Search for the cell housing the specified text and yield its [x, y] center coordinate. 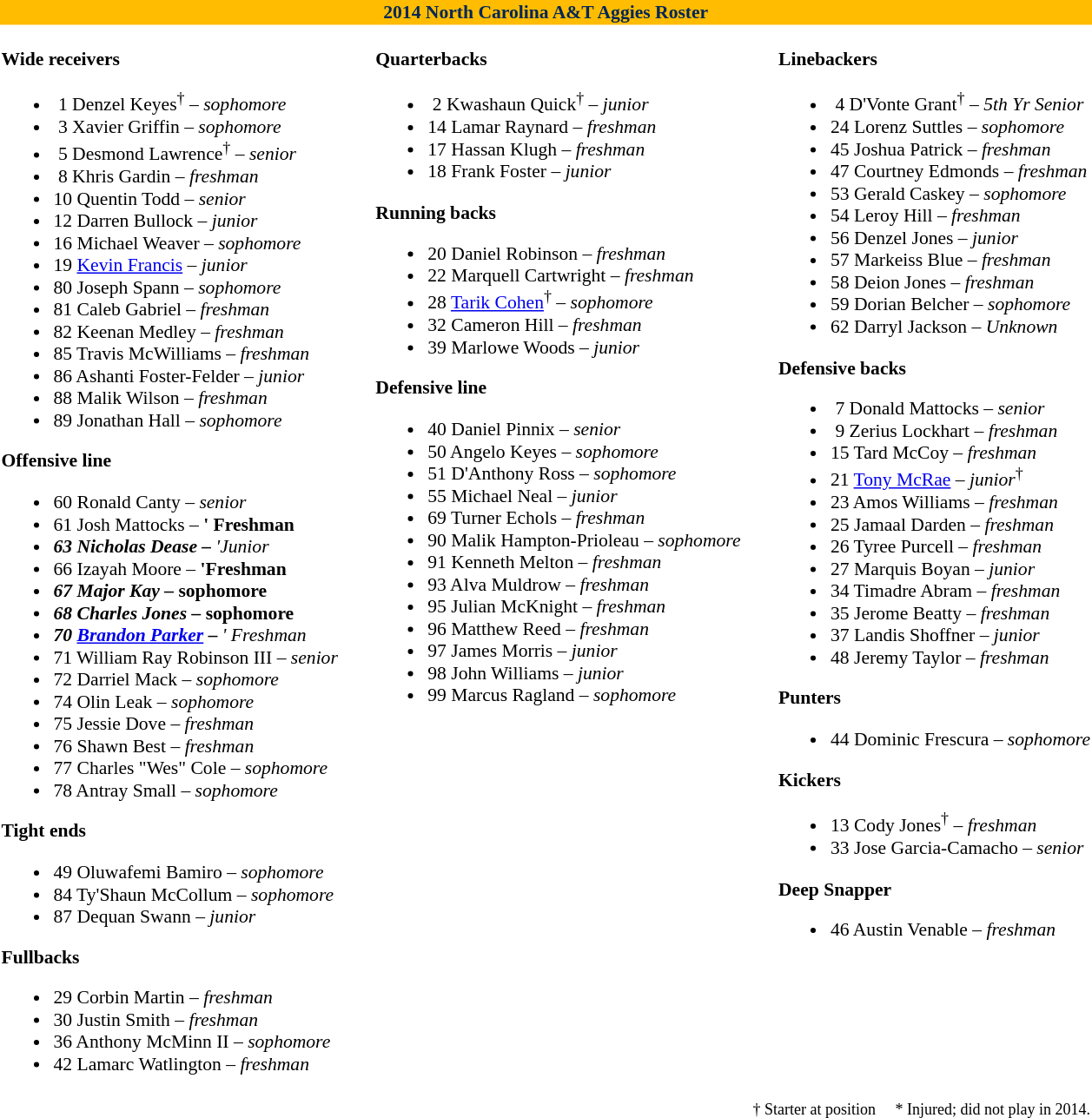
2014 North Carolina A&T Aggies Roster [546, 12]
